Identify which cell holds the provided text, then report its [X, Y] central coordinate. 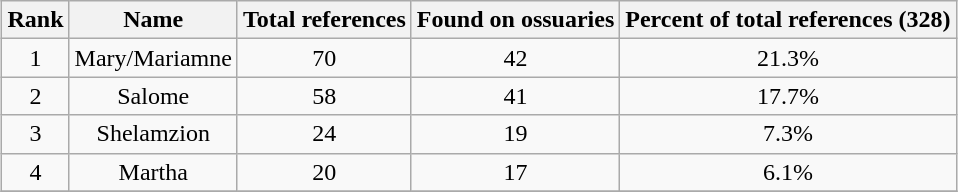
Total references [324, 20]
20 [324, 172]
3 [36, 134]
21.3% [788, 58]
41 [515, 96]
70 [324, 58]
Shelamzion [153, 134]
Name [153, 20]
42 [515, 58]
17 [515, 172]
Martha [153, 172]
58 [324, 96]
4 [36, 172]
1 [36, 58]
Percent of total references (328) [788, 20]
2 [36, 96]
Salome [153, 96]
17.7% [788, 96]
Mary/Mariamne [153, 58]
24 [324, 134]
7.3% [788, 134]
19 [515, 134]
Rank [36, 20]
6.1% [788, 172]
Found on ossuaries [515, 20]
